Return the [X, Y] coordinate for the center point of the cell that contains the specified text.  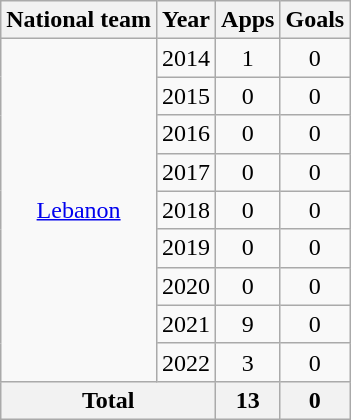
9 [248, 324]
2015 [186, 96]
2021 [186, 324]
13 [248, 400]
2019 [186, 248]
Year [186, 20]
Total [108, 400]
Goals [315, 20]
2017 [186, 172]
Apps [248, 20]
2014 [186, 58]
2018 [186, 210]
National team [79, 20]
Lebanon [79, 210]
2022 [186, 362]
3 [248, 362]
2020 [186, 286]
1 [248, 58]
2016 [186, 134]
